From the cell containing the given text, extract its center point as [X, Y] coordinate. 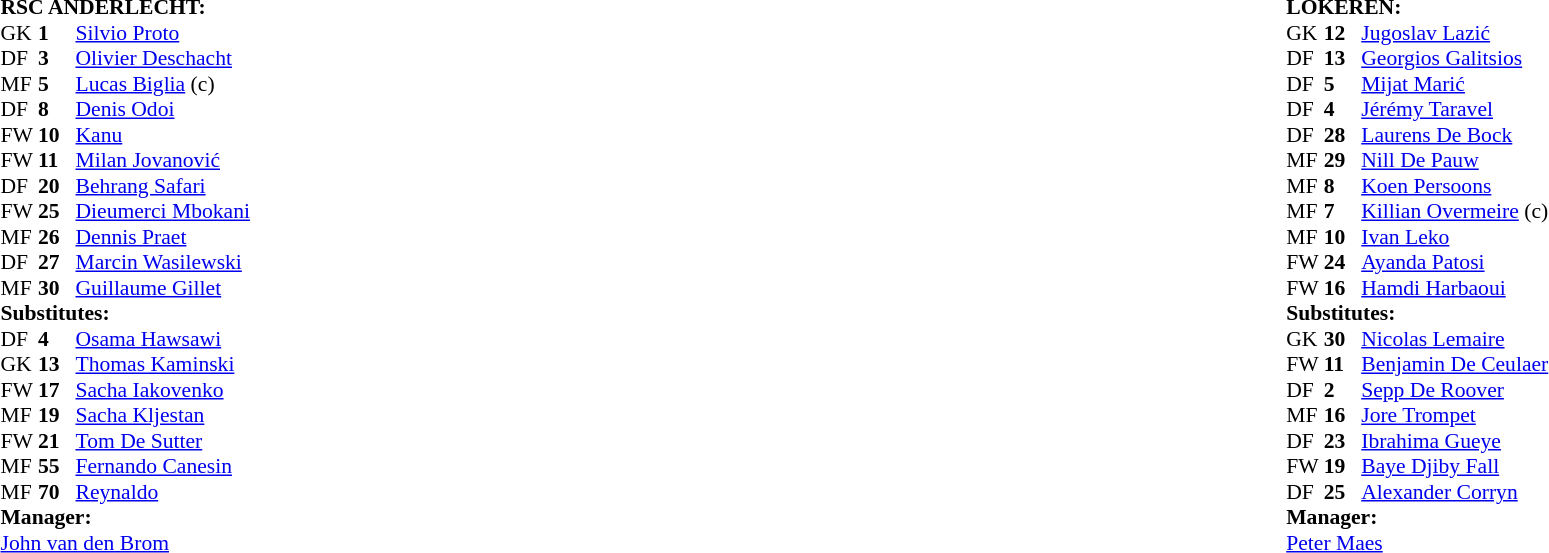
7 [1343, 211]
12 [1343, 33]
Osama Hawsawi [163, 339]
Behrang Safari [163, 186]
Ayanda Patosi [1454, 263]
Kanu [163, 135]
Denis Odoi [163, 109]
Sepp De Roover [1454, 390]
Olivier Deschacht [163, 59]
55 [57, 467]
Benjamin De Ceulaer [1454, 365]
3 [57, 59]
Fernando Canesin [163, 467]
Georgios Galitsios [1454, 59]
29 [1343, 161]
28 [1343, 135]
Sacha Kljestan [163, 415]
Lucas Biglia (c) [163, 84]
Laurens De Bock [1454, 135]
Ivan Leko [1454, 237]
Killian Overmeire (c) [1454, 211]
Jugoslav Lazić [1454, 33]
Thomas Kaminski [163, 365]
Dieumerci Mbokani [163, 211]
Nicolas Lemaire [1454, 339]
Silvio Proto [163, 33]
Mijat Marić [1454, 84]
Sacha Iakovenko [163, 390]
26 [57, 237]
17 [57, 390]
Jore Trompet [1454, 415]
24 [1343, 263]
Jérémy Taravel [1454, 109]
Hamdi Harbaoui [1454, 288]
Dennis Praet [163, 237]
23 [1343, 441]
21 [57, 441]
70 [57, 492]
Alexander Corryn [1454, 492]
Baye Djiby Fall [1454, 467]
27 [57, 263]
Reynaldo [163, 492]
2 [1343, 390]
Marcin Wasilewski [163, 263]
Milan Jovanović [163, 161]
Guillaume Gillet [163, 288]
Nill De Pauw [1454, 161]
Koen Persoons [1454, 186]
Tom De Sutter [163, 441]
20 [57, 186]
Ibrahima Gueye [1454, 441]
1 [57, 33]
